Pinpoint the cell where the given text exists, returning its (X, Y) midpoint coordinate. 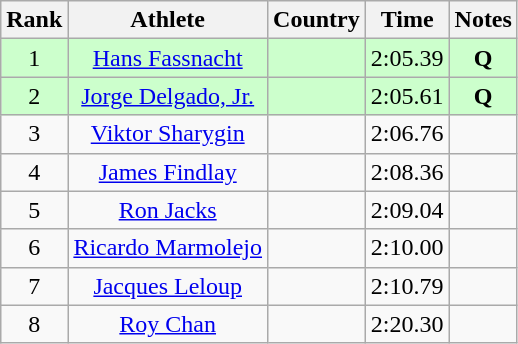
2:05.39 (407, 58)
2:09.04 (407, 210)
2:10.79 (407, 286)
2:06.76 (407, 134)
Hans Fassnacht (168, 58)
2 (34, 96)
Viktor Sharygin (168, 134)
2:10.00 (407, 248)
Jacques Leloup (168, 286)
4 (34, 172)
Jorge Delgado, Jr. (168, 96)
Time (407, 20)
2:20.30 (407, 324)
Roy Chan (168, 324)
2:08.36 (407, 172)
6 (34, 248)
Notes (483, 20)
3 (34, 134)
James Findlay (168, 172)
Athlete (168, 20)
7 (34, 286)
5 (34, 210)
Rank (34, 20)
1 (34, 58)
8 (34, 324)
Ricardo Marmolejo (168, 248)
2:05.61 (407, 96)
Country (317, 20)
Ron Jacks (168, 210)
